Return the [X, Y] coordinate for the center point of the cell that contains the specified text.  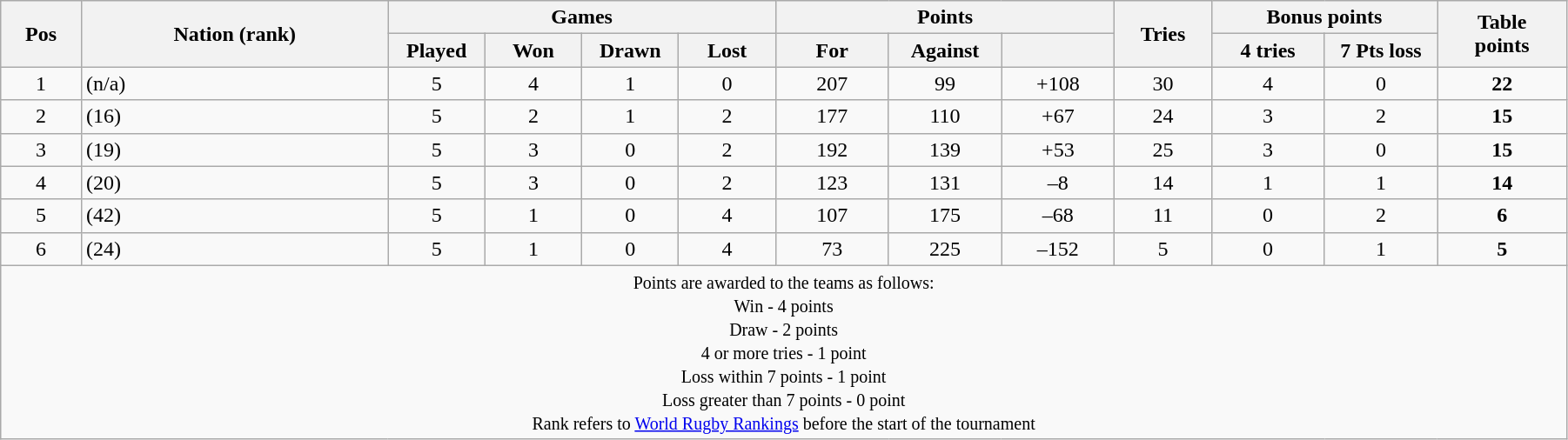
Points [945, 17]
Tries [1163, 34]
Against [945, 50]
7 Pts loss [1381, 50]
73 [832, 249]
+67 [1058, 117]
Won [533, 50]
24 [1163, 117]
107 [832, 216]
(n/a) [234, 83]
25 [1163, 150]
139 [945, 150]
207 [832, 83]
Lost [727, 50]
+108 [1058, 83]
Nation (rank) [234, 34]
–8 [1058, 183]
192 [832, 150]
177 [832, 117]
(20) [234, 183]
Games [581, 17]
11 [1163, 216]
Tablepoints [1502, 34]
131 [945, 183]
4 tries [1268, 50]
For [832, 50]
175 [945, 216]
123 [832, 183]
110 [945, 117]
Pos [42, 34]
(19) [234, 150]
Played [437, 50]
Drawn [630, 50]
22 [1502, 83]
225 [945, 249]
30 [1163, 83]
(42) [234, 216]
+53 [1058, 150]
(16) [234, 117]
–152 [1058, 249]
–68 [1058, 216]
Bonus points [1324, 17]
(24) [234, 249]
99 [945, 83]
